Extract the (X, Y) coordinate from the center of the cell holding the provided text.  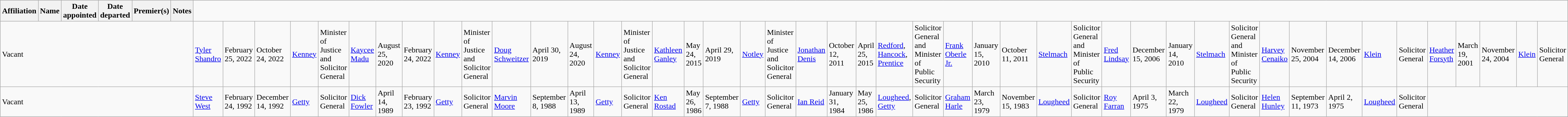
Fred Lindsay (1116, 54)
April 30, 2019 (549, 54)
November 24, 2004 (1498, 54)
October 12, 2011 (841, 54)
Jonathan Denis (812, 54)
February 23, 1992 (418, 102)
Ken Rostad (668, 102)
April 3, 1975 (1149, 102)
April 14, 1989 (389, 102)
Frank Oberle Jr. (958, 54)
August 24, 2020 (581, 54)
Doug Schweitzer (512, 54)
Notley (753, 54)
Marvin Moore (512, 102)
Steve West (208, 102)
November 15, 1983 (1018, 102)
Graham Harle (958, 102)
February 25, 2022 (239, 54)
September 8, 1988 (549, 102)
Roy Farran (1116, 102)
Name (49, 11)
December 14, 1992 (273, 102)
Kaycee Madu (362, 54)
Kathleen Ganley (668, 54)
Affiliation (19, 11)
Helen Hunley (1275, 102)
February 24, 2022 (418, 54)
Redford, Hancock, Prentice (894, 54)
November 25, 2004 (1308, 54)
December 14, 2006 (1344, 54)
March 19, 2001 (1468, 54)
March 22, 1979 (1180, 102)
Harvey Cenaiko (1275, 54)
May 25, 1986 (866, 102)
February 24, 1992 (239, 102)
Ian Reid (812, 102)
Date appointed (80, 11)
April 25, 2015 (866, 54)
April 29, 2019 (722, 54)
Lougheed, Getty (894, 102)
May 24, 2015 (694, 54)
Dick Fowler (362, 102)
Notes (182, 11)
Premier(s) (151, 11)
Date departed (115, 11)
August 25, 2020 (389, 54)
January 31, 1984 (841, 102)
April 13, 1989 (581, 102)
January 14, 2010 (1180, 54)
January 15, 2010 (986, 54)
September 11, 1973 (1308, 102)
September 7, 1988 (722, 102)
October 11, 2011 (1018, 54)
March 23, 1979 (986, 102)
Heather Forsyth (1442, 54)
Tyler Shandro (208, 54)
December 15, 2006 (1149, 54)
April 2, 1975 (1344, 102)
May 26, 1986 (694, 102)
October 24, 2022 (273, 54)
